Provide the [x, y] coordinate of the cell's center where the given text is located.  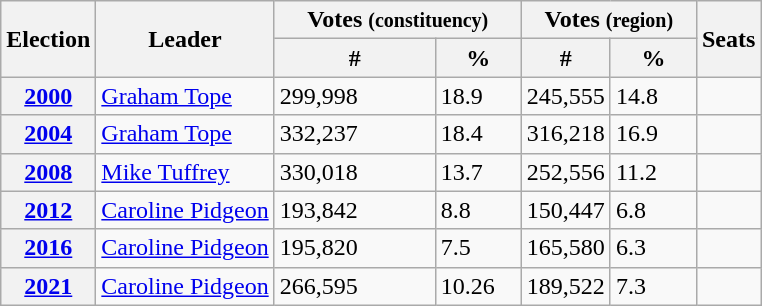
2004 [48, 134]
245,555 [566, 96]
150,447 [566, 210]
299,998 [354, 96]
Seats [728, 39]
Leader [185, 39]
16.9 [653, 134]
13.7 [478, 172]
Votes (region) [608, 20]
189,522 [566, 286]
Votes (constituency) [398, 20]
165,580 [566, 248]
14.8 [653, 96]
2021 [48, 286]
7.3 [653, 286]
6.3 [653, 248]
18.4 [478, 134]
Mike Tuffrey [185, 172]
316,218 [566, 134]
8.8 [478, 210]
330,018 [354, 172]
2008 [48, 172]
11.2 [653, 172]
193,842 [354, 210]
6.8 [653, 210]
10.26 [478, 286]
2000 [48, 96]
2016 [48, 248]
18.9 [478, 96]
332,237 [354, 134]
252,556 [566, 172]
266,595 [354, 286]
Election [48, 39]
195,820 [354, 248]
2012 [48, 210]
7.5 [478, 248]
